Return the (x, y) coordinate for the center point of the cell that contains the specified text.  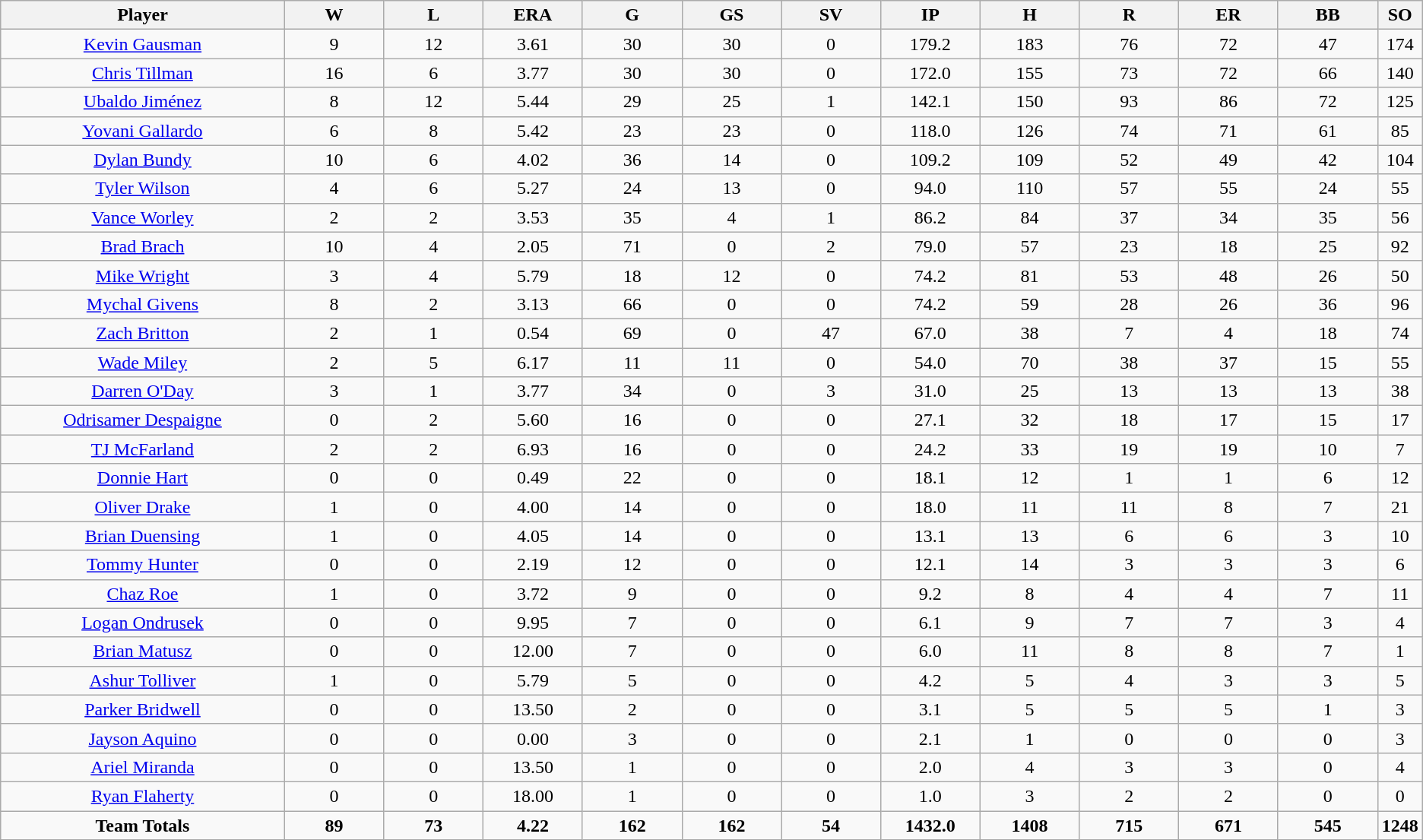
2.05 (534, 246)
Mychal Givens (143, 304)
4.02 (534, 160)
104 (1400, 160)
3.61 (534, 44)
9.2 (930, 594)
Chaz Roe (143, 594)
1248 (1400, 825)
27.1 (930, 420)
Darren O'Day (143, 391)
0.49 (534, 478)
150 (1029, 102)
SO (1400, 15)
21 (1400, 507)
SV (832, 15)
13.1 (930, 536)
5.60 (534, 420)
59 (1029, 304)
G (632, 15)
Yovani Gallardo (143, 131)
125 (1400, 102)
Zach Britton (143, 333)
29 (632, 102)
Wade Miley (143, 363)
4.22 (534, 825)
Kevin Gausman (143, 44)
3.13 (534, 304)
54 (832, 825)
54.0 (930, 363)
22 (632, 478)
Brian Matusz (143, 651)
Chris Tillman (143, 73)
Logan Ondrusek (143, 623)
126 (1029, 131)
ERA (534, 15)
Team Totals (143, 825)
1.0 (930, 796)
5.42 (534, 131)
6.93 (534, 449)
155 (1029, 73)
172.0 (930, 73)
12.00 (534, 651)
18.00 (534, 796)
6.17 (534, 363)
48 (1228, 275)
1432.0 (930, 825)
9.95 (534, 623)
5.27 (534, 189)
81 (1029, 275)
85 (1400, 131)
5.44 (534, 102)
18.0 (930, 507)
Donnie Hart (143, 478)
140 (1400, 73)
3.1 (930, 709)
Mike Wright (143, 275)
33 (1029, 449)
Ariel Miranda (143, 767)
4.00 (534, 507)
Odrisamer Despaigne (143, 420)
12.1 (930, 565)
84 (1029, 217)
W (334, 15)
R (1130, 15)
Ubaldo Jiménez (143, 102)
0.54 (534, 333)
174 (1400, 44)
6.0 (930, 651)
Vance Worley (143, 217)
67.0 (930, 333)
142.1 (930, 102)
50 (1400, 275)
28 (1130, 304)
1408 (1029, 825)
4.2 (930, 680)
76 (1130, 44)
0.00 (534, 738)
2.19 (534, 565)
Dylan Bundy (143, 160)
109 (1029, 160)
Tyler Wilson (143, 189)
ER (1228, 15)
42 (1327, 160)
56 (1400, 217)
31.0 (930, 391)
2.0 (930, 767)
79.0 (930, 246)
93 (1130, 102)
49 (1228, 160)
6.1 (930, 623)
53 (1130, 275)
94.0 (930, 189)
96 (1400, 304)
92 (1400, 246)
L (433, 15)
183 (1029, 44)
32 (1029, 420)
2.1 (930, 738)
H (1029, 15)
Parker Bridwell (143, 709)
GS (731, 15)
118.0 (930, 131)
BB (1327, 15)
3.53 (534, 217)
86.2 (930, 217)
4.05 (534, 536)
109.2 (930, 160)
89 (334, 825)
Ryan Flaherty (143, 796)
61 (1327, 131)
671 (1228, 825)
Tommy Hunter (143, 565)
18.1 (930, 478)
Player (143, 15)
3.72 (534, 594)
Brad Brach (143, 246)
Brian Duensing (143, 536)
179.2 (930, 44)
Oliver Drake (143, 507)
69 (632, 333)
545 (1327, 825)
IP (930, 15)
52 (1130, 160)
Jayson Aquino (143, 738)
110 (1029, 189)
70 (1029, 363)
86 (1228, 102)
24.2 (930, 449)
TJ McFarland (143, 449)
Ashur Tolliver (143, 680)
715 (1130, 825)
